Scan for the cell matching the given text and deliver its (X, Y) coordinate at center. 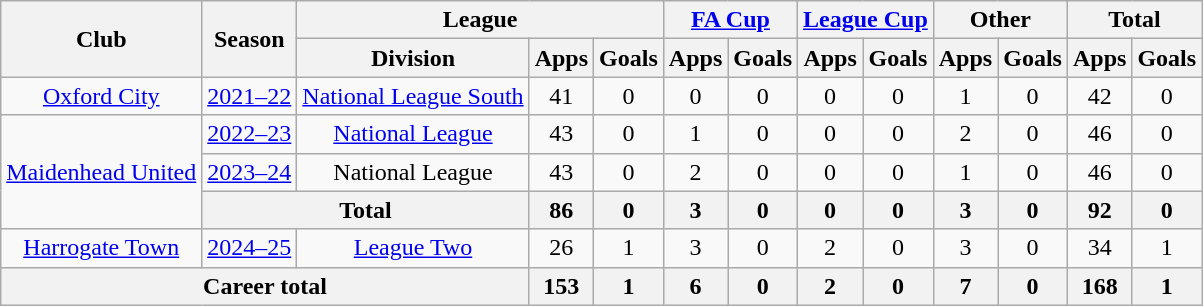
41 (561, 96)
2021–22 (250, 96)
92 (1099, 210)
Career total (265, 286)
Oxford City (102, 96)
Harrogate Town (102, 248)
Maidenhead United (102, 172)
Season (250, 39)
FA Cup (730, 20)
42 (1099, 96)
153 (561, 286)
League Cup (866, 20)
86 (561, 210)
Club (102, 39)
7 (965, 286)
League Two (413, 248)
2024–25 (250, 248)
26 (561, 248)
168 (1099, 286)
National League South (413, 96)
34 (1099, 248)
Other (1000, 20)
Division (413, 58)
6 (695, 286)
2022–23 (250, 134)
2023–24 (250, 172)
League (480, 20)
